Capture the cell that displays the provided text and extract its [X, Y] central coordinate. 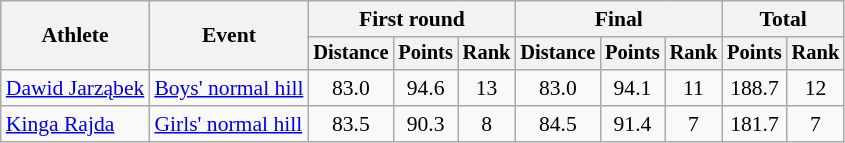
12 [816, 88]
94.1 [632, 88]
Athlete [76, 36]
Boys' normal hill [228, 88]
91.4 [632, 124]
11 [694, 88]
13 [487, 88]
Kinga Rajda [76, 124]
84.5 [558, 124]
90.3 [425, 124]
94.6 [425, 88]
First round [412, 19]
Event [228, 36]
8 [487, 124]
188.7 [754, 88]
Dawid Jarząbek [76, 88]
Final [618, 19]
83.5 [350, 124]
Girls' normal hill [228, 124]
Total [783, 19]
181.7 [754, 124]
